Identify which cell holds the provided text, then report its [X, Y] central coordinate. 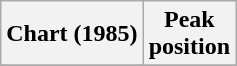
Peak position [189, 34]
Chart (1985) [72, 34]
